Locate the cell with the specified text and output its (x, y) center coordinate. 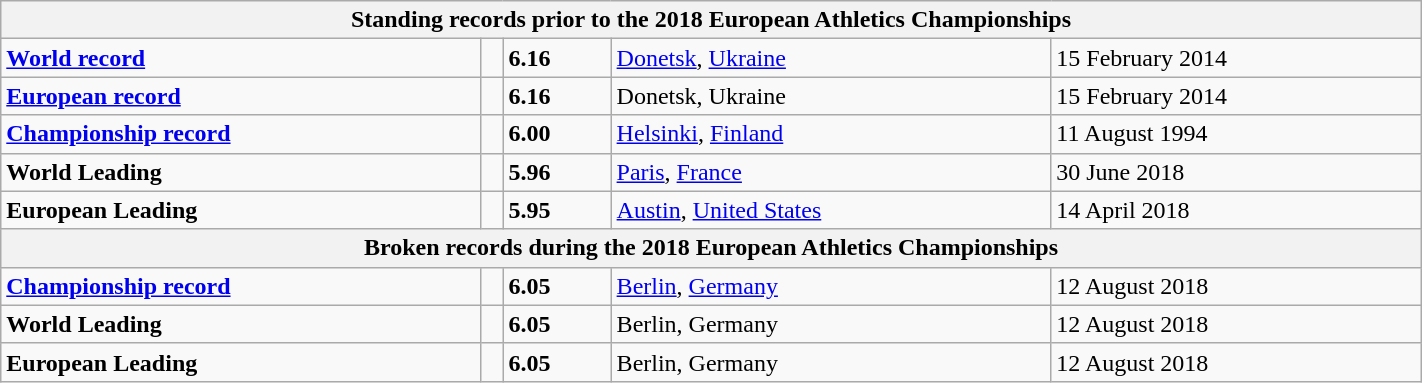
Helsinki, Finland (831, 134)
6.00 (557, 134)
11 August 1994 (1236, 134)
Broken records during the 2018 European Athletics Championships (711, 248)
14 April 2018 (1236, 210)
Austin, United States (831, 210)
30 June 2018 (1236, 172)
5.95 (557, 210)
Paris, France (831, 172)
World record (241, 58)
Standing records prior to the 2018 European Athletics Championships (711, 20)
European record (241, 96)
5.96 (557, 172)
